For the text-containing cell, return its midpoint in [x, y] coordinate format. 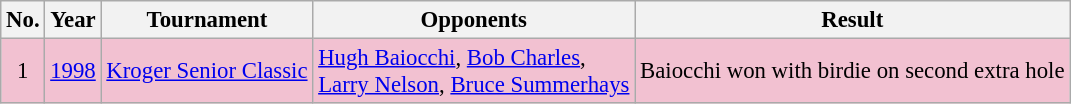
Tournament [207, 20]
Result [852, 20]
Hugh Baiocchi, Bob Charles, Larry Nelson, Bruce Summerhays [474, 72]
No. [23, 20]
Year [73, 20]
Baiocchi won with birdie on second extra hole [852, 72]
1998 [73, 72]
1 [23, 72]
Opponents [474, 20]
Kroger Senior Classic [207, 72]
